Determine the (X, Y) coordinate at the center of the cell enclosing the given text.  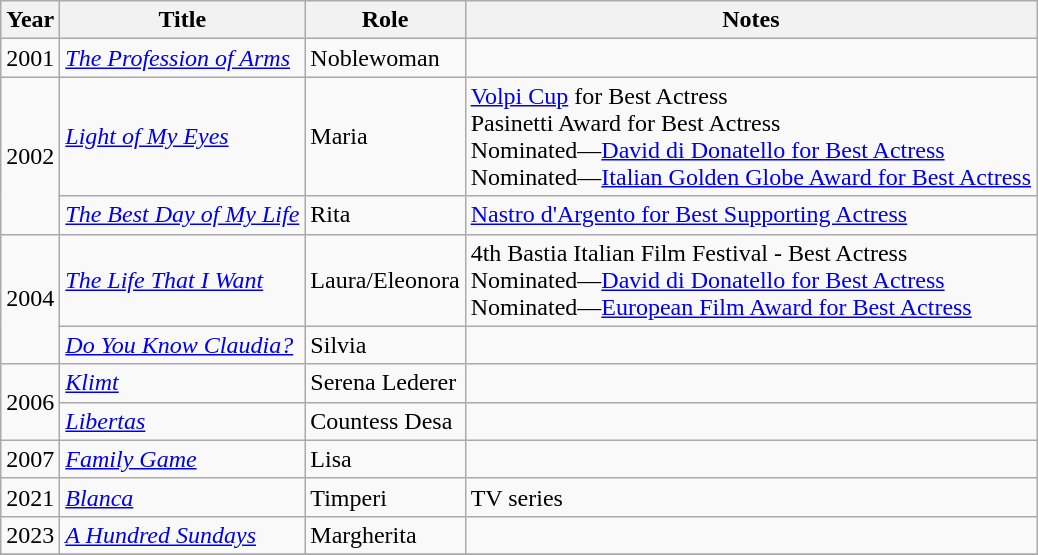
Laura/Eleonora (385, 280)
2006 (30, 402)
Noblewoman (385, 58)
Blanca (182, 497)
2007 (30, 459)
2002 (30, 156)
The Best Day of My Life (182, 215)
4th Bastia Italian Film Festival - Best ActressNominated—David di Donatello for Best ActressNominated—European Film Award for Best Actress (750, 280)
Maria (385, 136)
2023 (30, 535)
Year (30, 20)
2021 (30, 497)
2004 (30, 299)
Do You Know Claudia? (182, 345)
A Hundred Sundays (182, 535)
Nastro d'Argento for Best Supporting Actress (750, 215)
Notes (750, 20)
Role (385, 20)
Klimt (182, 383)
TV series (750, 497)
Rita (385, 215)
Margherita (385, 535)
Family Game (182, 459)
Libertas (182, 421)
Title (182, 20)
Light of My Eyes (182, 136)
Silvia (385, 345)
The Life That I Want (182, 280)
Lisa (385, 459)
2001 (30, 58)
Timperi (385, 497)
The Profession of Arms (182, 58)
Countess Desa (385, 421)
Serena Lederer (385, 383)
